Return (x, y) of the center of cell containing provided text 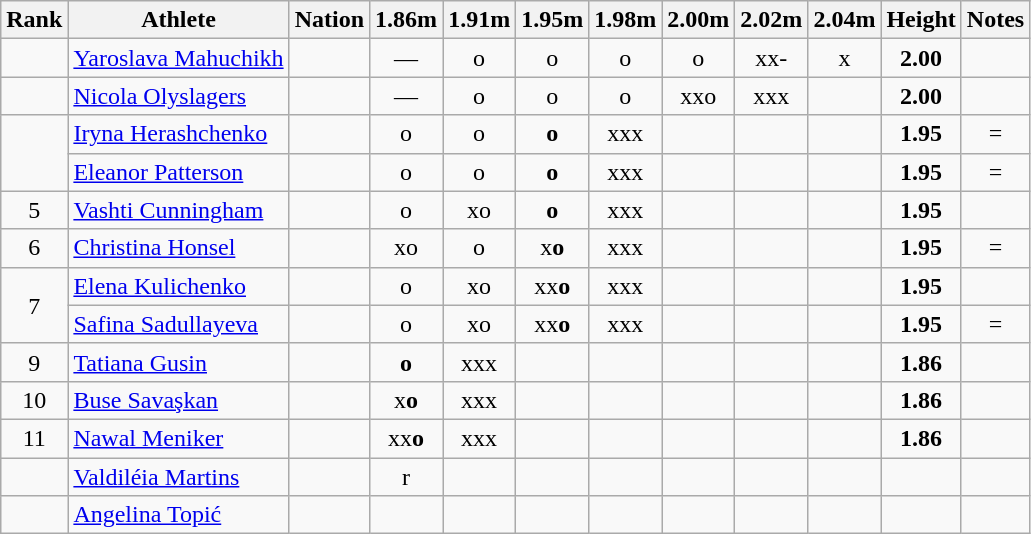
11 (34, 438)
7 (34, 305)
Vashti Cunningham (178, 210)
Valdiléia Martins (178, 477)
Elena Kulichenko (178, 286)
Notes (995, 20)
Athlete (178, 20)
5 (34, 210)
2.00m (698, 20)
Nation (329, 20)
xx- (772, 58)
2.04m (844, 20)
1.98m (626, 20)
Tatiana Gusin (178, 362)
1.95m (552, 20)
Eleanor Patterson (178, 172)
Nawal Meniker (178, 438)
1.86m (406, 20)
Yaroslava Mahuchikh (178, 58)
Height (921, 20)
Angelina Topić (178, 515)
2.02m (772, 20)
10 (34, 400)
Iryna Herashchenko (178, 134)
Christina Honsel (178, 248)
Buse Savaşkan (178, 400)
6 (34, 248)
Rank (34, 20)
r (406, 477)
x (844, 58)
Safina Sadullayeva (178, 324)
1.91m (480, 20)
Nicola Olyslagers (178, 96)
9 (34, 362)
